Identify which cell holds the provided text, then report its [X, Y] central coordinate. 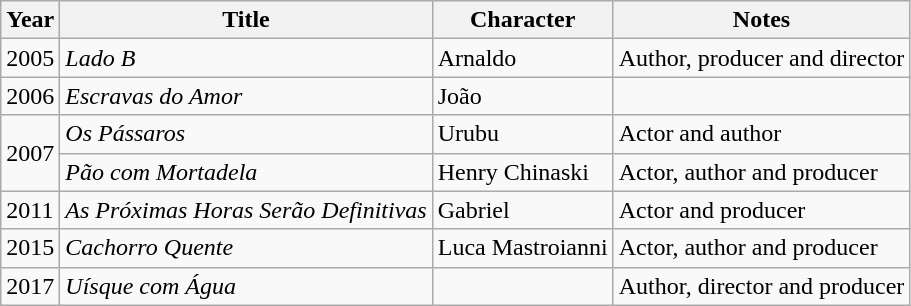
Actor and author [762, 134]
Author, director and producer [762, 286]
Character [522, 20]
Urubu [522, 134]
Notes [762, 20]
Os Pássaros [246, 134]
Pão com Mortadela [246, 172]
Henry Chinaski [522, 172]
Title [246, 20]
Uísque com Água [246, 286]
2015 [30, 248]
Luca Mastroianni [522, 248]
Cachorro Quente [246, 248]
Arnaldo [522, 58]
Escravas do Amor [246, 96]
Gabriel [522, 210]
As Próximas Horas Serão Definitivas [246, 210]
Actor and producer [762, 210]
2006 [30, 96]
2005 [30, 58]
João [522, 96]
Lado B [246, 58]
Author, producer and director [762, 58]
Year [30, 20]
2011 [30, 210]
2007 [30, 153]
2017 [30, 286]
